Pinpoint the cell where the given text exists, returning its (X, Y) midpoint coordinate. 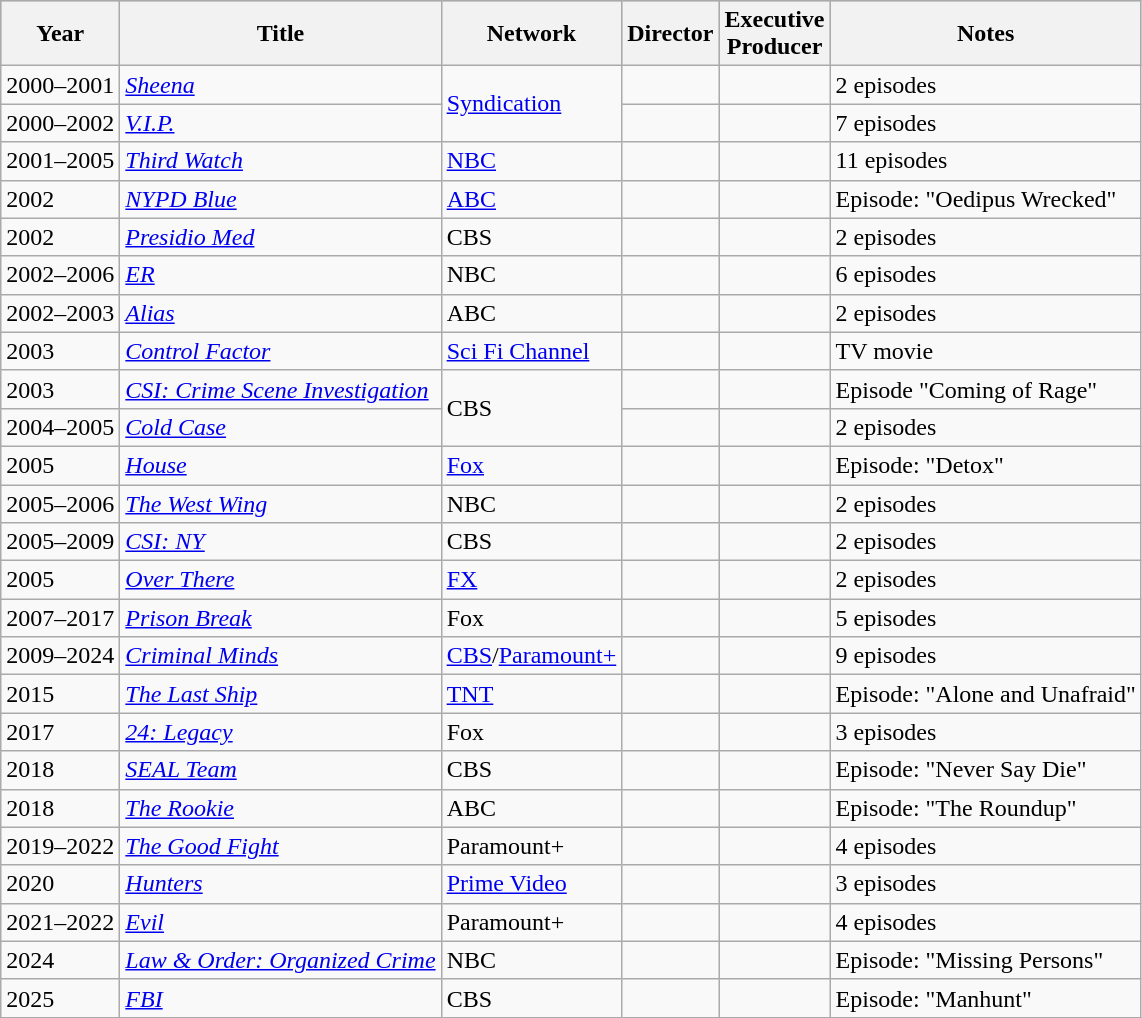
TV movie (986, 351)
Episode: "Detox" (986, 465)
CSI: NY (280, 542)
CBS/Paramount+ (532, 656)
2005–2006 (60, 503)
The Rookie (280, 808)
Episode: "Missing Persons" (986, 960)
2025 (60, 998)
TNT (532, 694)
SEAL Team (280, 770)
Prime Video (532, 884)
Cold Case (280, 427)
Title (280, 34)
11 episodes (986, 161)
2009–2024 (60, 656)
Over There (280, 580)
ExecutiveProducer (774, 34)
CSI: Crime Scene Investigation (280, 389)
2004–2005 (60, 427)
Law & Order: Organized Crime (280, 960)
2000–2002 (60, 123)
Syndication (532, 104)
Episode: "Never Say Die" (986, 770)
The Good Fight (280, 846)
FX (532, 580)
FBI (280, 998)
Hunters (280, 884)
Notes (986, 34)
Episode "Coming of Rage" (986, 389)
2024 (60, 960)
Year (60, 34)
Presidio Med (280, 237)
2017 (60, 732)
NYPD Blue (280, 199)
Episode: "The Roundup" (986, 808)
2002–2003 (60, 313)
ER (280, 275)
2001–2005 (60, 161)
2002–2006 (60, 275)
7 episodes (986, 123)
Episode: "Oedipus Wrecked" (986, 199)
Alias (280, 313)
The West Wing (280, 503)
24: Legacy (280, 732)
2021–2022 (60, 922)
2015 (60, 694)
Evil (280, 922)
House (280, 465)
Sci Fi Channel (532, 351)
2007–2017 (60, 618)
6 episodes (986, 275)
The Last Ship (280, 694)
Criminal Minds (280, 656)
2020 (60, 884)
2000–2001 (60, 85)
9 episodes (986, 656)
V.I.P. (280, 123)
Episode: "Manhunt" (986, 998)
Network (532, 34)
Control Factor (280, 351)
Episode: "Alone and Unafraid" (986, 694)
2005–2009 (60, 542)
Sheena (280, 85)
Third Watch (280, 161)
2019–2022 (60, 846)
Director (670, 34)
5 episodes (986, 618)
Prison Break (280, 618)
